Find where the given text appears and provide that cell's center as [x, y] coordinate. 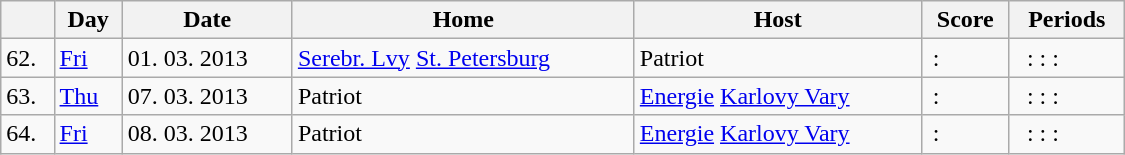
64. [28, 134]
63. [28, 96]
Date [207, 20]
Periods [1066, 20]
Day [88, 20]
62. [28, 58]
Home [463, 20]
07. 03. 2013 [207, 96]
Score [965, 20]
Serebr. Lvy St. Petersburg [463, 58]
01. 03. 2013 [207, 58]
Host [778, 20]
08. 03. 2013 [207, 134]
Thu [88, 96]
